Identify which cell holds the provided text, then report its [x, y] central coordinate. 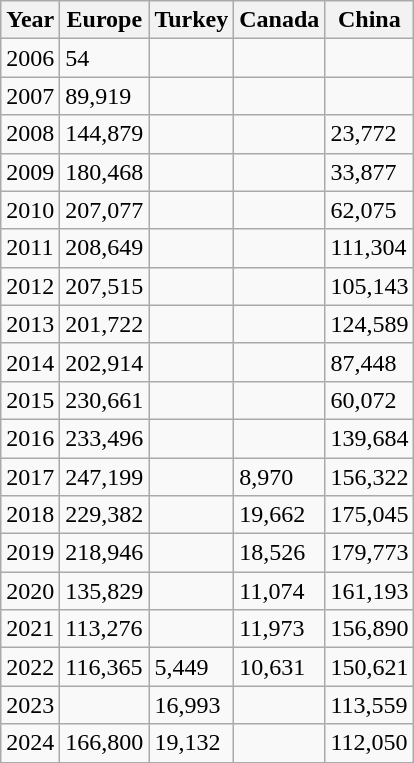
166,800 [104, 743]
207,515 [104, 286]
202,914 [104, 362]
2024 [30, 743]
150,621 [370, 667]
2020 [30, 591]
2016 [30, 438]
229,382 [104, 515]
201,722 [104, 324]
113,276 [104, 629]
11,973 [280, 629]
2015 [30, 400]
18,526 [280, 553]
113,559 [370, 705]
10,631 [280, 667]
2017 [30, 477]
139,684 [370, 438]
112,050 [370, 743]
5,449 [192, 667]
2012 [30, 286]
2013 [30, 324]
233,496 [104, 438]
2011 [30, 248]
230,661 [104, 400]
111,304 [370, 248]
19,132 [192, 743]
2007 [30, 96]
Europe [104, 20]
2018 [30, 515]
135,829 [104, 591]
62,075 [370, 210]
89,919 [104, 96]
144,879 [104, 134]
16,993 [192, 705]
218,946 [104, 553]
2023 [30, 705]
2009 [30, 172]
2022 [30, 667]
China [370, 20]
Canada [280, 20]
180,468 [104, 172]
Year [30, 20]
19,662 [280, 515]
2006 [30, 58]
2019 [30, 553]
2014 [30, 362]
161,193 [370, 591]
Turkey [192, 20]
23,772 [370, 134]
247,199 [104, 477]
179,773 [370, 553]
207,077 [104, 210]
175,045 [370, 515]
2021 [30, 629]
156,322 [370, 477]
87,448 [370, 362]
2010 [30, 210]
208,649 [104, 248]
116,365 [104, 667]
60,072 [370, 400]
124,589 [370, 324]
156,890 [370, 629]
105,143 [370, 286]
2008 [30, 134]
8,970 [280, 477]
11,074 [280, 591]
54 [104, 58]
33,877 [370, 172]
